Capture the cell that displays the provided text and extract its (X, Y) central coordinate. 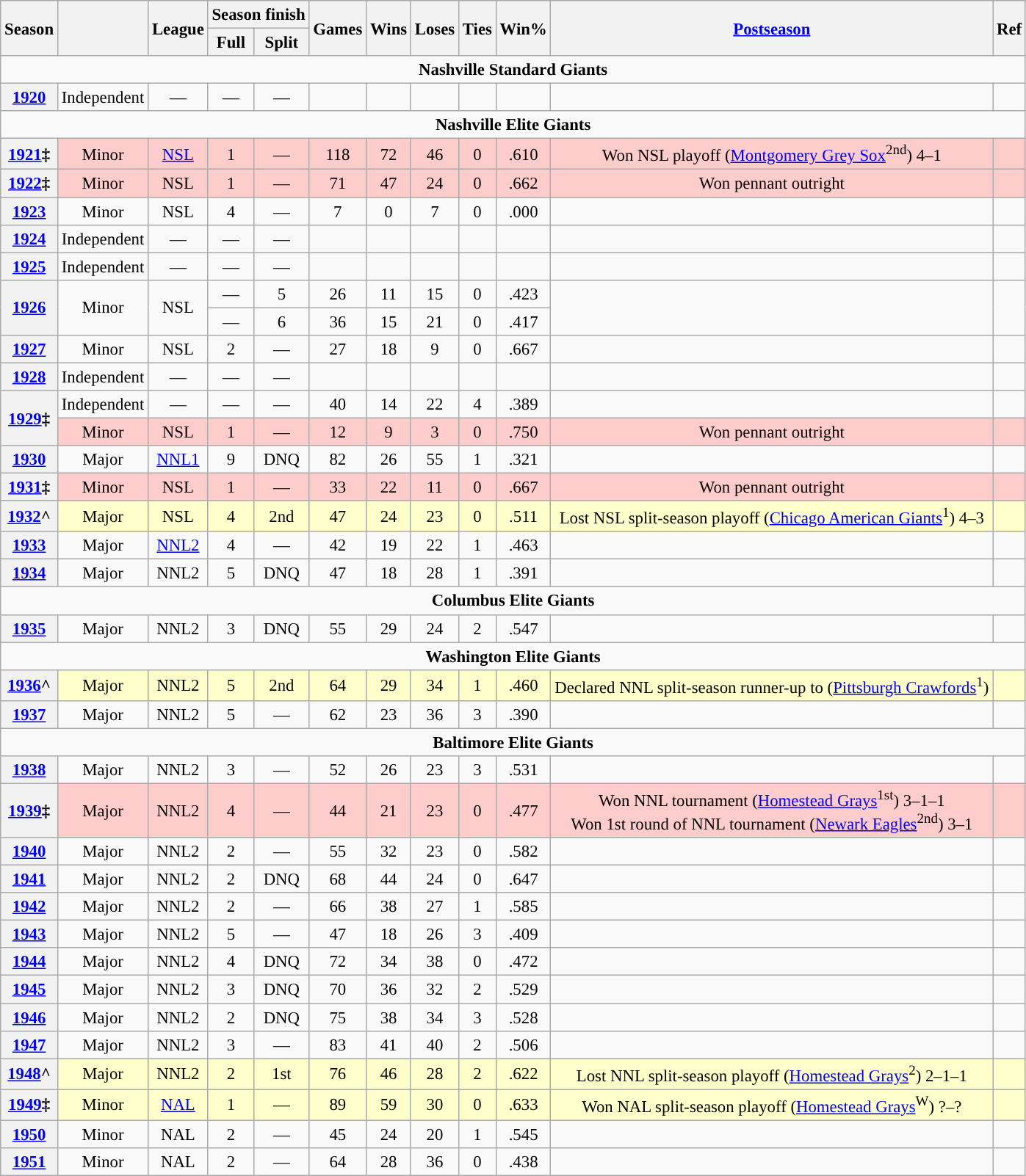
1922‡ (29, 184)
89 (338, 1105)
.391 (523, 573)
.582 (523, 852)
.460 (523, 685)
59 (389, 1105)
.647 (523, 879)
1928 (29, 377)
83 (338, 1045)
1929‡ (29, 418)
.506 (523, 1045)
Ref (1009, 28)
45 (338, 1134)
.321 (523, 460)
.545 (523, 1134)
.463 (523, 545)
118 (338, 154)
6 (282, 322)
1920 (29, 98)
.610 (523, 154)
1942 (29, 907)
.000 (523, 211)
1926 (29, 307)
Ties (477, 28)
Baltimore Elite Giants (513, 742)
.438 (523, 1162)
.417 (523, 322)
.477 (523, 810)
1951 (29, 1162)
.528 (523, 1017)
1931‡ (29, 487)
.529 (523, 990)
1923 (29, 211)
Lost NSL split-season playoff (Chicago American Giants1) 4–3 (772, 516)
.472 (523, 962)
.662 (523, 184)
41 (389, 1045)
1948^ (29, 1074)
Postseason (772, 28)
Loses (435, 28)
1935 (29, 628)
82 (338, 460)
75 (338, 1017)
Win% (523, 28)
30 (435, 1105)
.547 (523, 628)
Won NAL split-season playoff (Homestead GraysW) ?–? (772, 1105)
1925 (29, 266)
71 (338, 184)
76 (338, 1074)
1924 (29, 239)
Won NSL playoff (Montgomery Grey Sox2nd) 4–1 (772, 154)
.409 (523, 934)
1944 (29, 962)
20 (435, 1134)
14 (389, 404)
1947 (29, 1045)
.585 (523, 907)
1940 (29, 852)
Won NNL tournament (Homestead Grays1st) 3–1–1Won 1st round of NNL tournament (Newark Eagles2nd) 3–1 (772, 810)
Nashville Standard Giants (513, 70)
1932^ (29, 516)
League (178, 28)
Full (231, 43)
.390 (523, 715)
Columbus Elite Giants (513, 601)
1937 (29, 715)
Washington Elite Giants (513, 656)
70 (338, 990)
.511 (523, 516)
68 (338, 879)
1941 (29, 879)
33 (338, 487)
Wins (389, 28)
.531 (523, 770)
1945 (29, 990)
Split (282, 43)
Season (29, 28)
62 (338, 715)
Nashville Elite Giants (513, 125)
1930 (29, 460)
1939‡ (29, 810)
1946 (29, 1017)
19 (389, 545)
1933 (29, 545)
Games (338, 28)
42 (338, 545)
Season finish (259, 15)
.750 (523, 432)
.622 (523, 1074)
1949‡ (29, 1105)
12 (338, 432)
Declared NNL split-season runner-up to (Pittsburgh Crawfords1) (772, 685)
1934 (29, 573)
.633 (523, 1105)
1938 (29, 770)
1st (282, 1074)
1936^ (29, 685)
66 (338, 907)
Lost NNL split-season playoff (Homestead Grays2) 2–1–1 (772, 1074)
.389 (523, 404)
1921‡ (29, 154)
1943 (29, 934)
1950 (29, 1134)
1927 (29, 349)
.423 (523, 294)
52 (338, 770)
NNL1 (178, 460)
